Return the [X, Y] coordinate for the center point of the cell that contains the specified text.  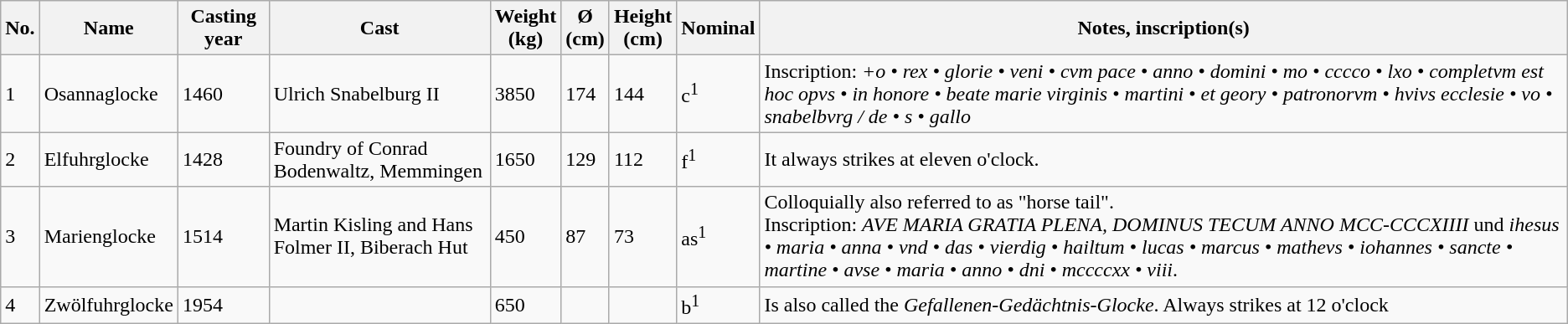
112 [642, 159]
1 [20, 94]
No. [20, 28]
Height(cm) [642, 28]
3850 [525, 94]
1514 [223, 236]
Notes, inscription(s) [1163, 28]
1460 [223, 94]
450 [525, 236]
1954 [223, 305]
b1 [719, 305]
129 [585, 159]
c1 [719, 94]
Weight(kg) [525, 28]
87 [585, 236]
1650 [525, 159]
Zwölfuhrglocke [109, 305]
f1 [719, 159]
Cast [379, 28]
Name [109, 28]
Osannaglocke [109, 94]
174 [585, 94]
Elfuhrglocke [109, 159]
Is also called the Gefallenen-Gedächtnis-Glocke. Always strikes at 12 o'clock [1163, 305]
Ulrich Snabelburg II [379, 94]
144 [642, 94]
as1 [719, 236]
Marienglocke [109, 236]
1428 [223, 159]
650 [525, 305]
Ø(cm) [585, 28]
Casting year [223, 28]
Nominal [719, 28]
It always strikes at eleven o'clock. [1163, 159]
Foundry of Conrad Bodenwaltz, Memmingen [379, 159]
3 [20, 236]
2 [20, 159]
73 [642, 236]
Martin Kisling and Hans Folmer II, Biberach Hut [379, 236]
4 [20, 305]
